Detect which cell encompasses the target text, then output its (x, y) center coordinate. 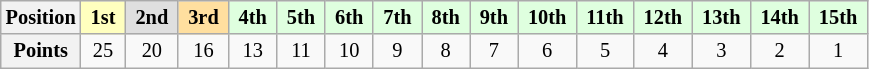
Position (41, 17)
8th (446, 17)
9 (397, 51)
5 (604, 51)
3 (721, 51)
13th (721, 17)
7 (494, 51)
5th (301, 17)
2 (779, 51)
8 (446, 51)
10 (349, 51)
11th (604, 17)
4 (663, 51)
25 (104, 51)
12th (663, 17)
3rd (203, 17)
11 (301, 51)
7th (397, 17)
4th (253, 17)
6 (547, 51)
2nd (152, 17)
20 (152, 51)
10th (547, 17)
15th (838, 17)
9th (494, 17)
13 (253, 51)
16 (203, 51)
14th (779, 17)
1st (104, 17)
Points (41, 51)
6th (349, 17)
1 (838, 51)
